For the text-containing cell, return its midpoint in [x, y] coordinate format. 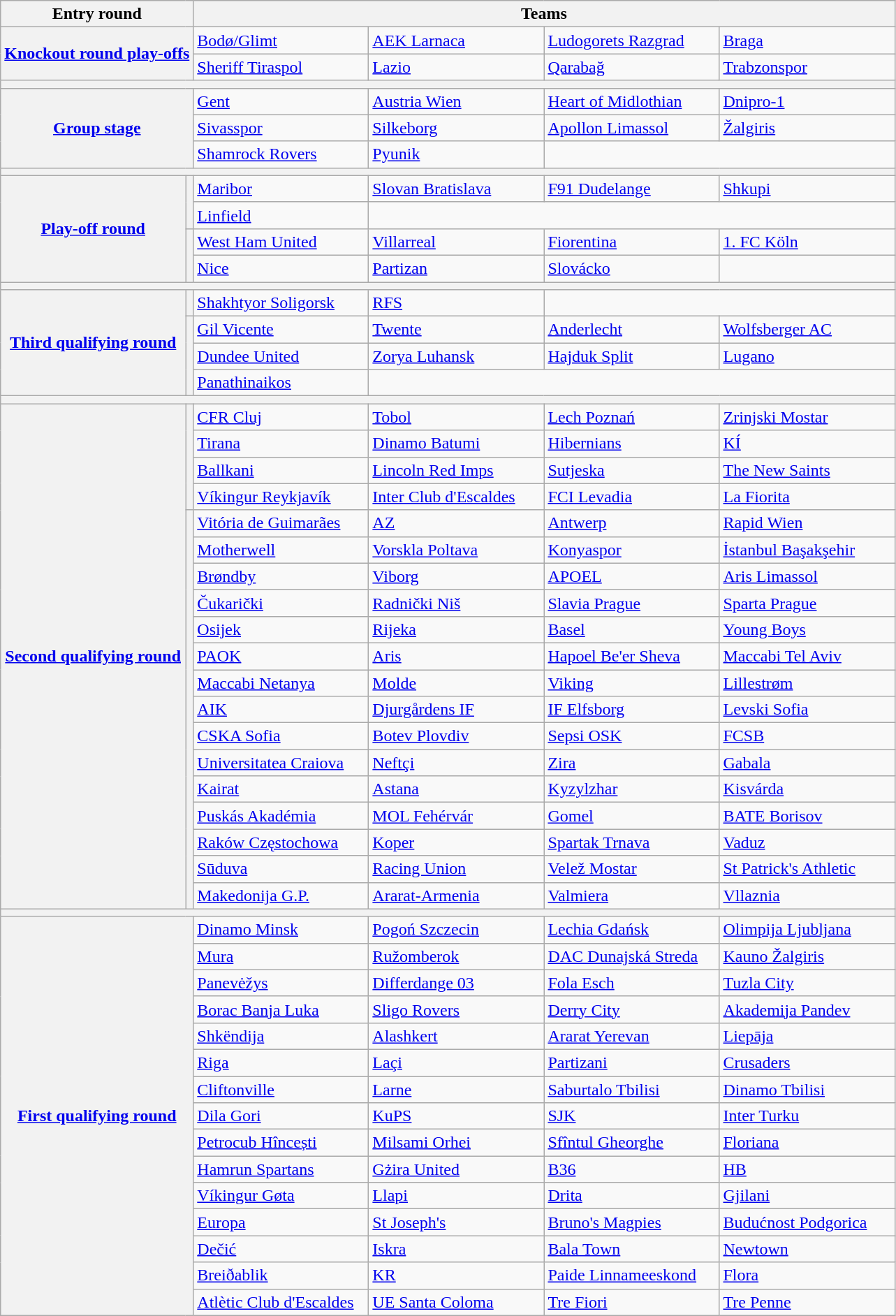
Dinamo Minsk [281, 930]
Bala Town [631, 1249]
IF Elfsborg [631, 710]
Maccabi Tel Aviv [807, 656]
Djurgårdens IF [457, 710]
Differdange 03 [457, 983]
1. FC Köln [807, 242]
Derry City [631, 1009]
Konyaspor [631, 550]
FCI Levadia [631, 497]
Laçi [457, 1062]
Gjilani [807, 1196]
CFR Cluj [281, 417]
Dinamo Batumi [457, 444]
Tirana [281, 444]
Shkëndija [281, 1036]
Kisvárda [807, 789]
Racing Union [457, 869]
F91 Dudelange [631, 189]
Antwerp [631, 523]
Saburtalo Tbilisi [631, 1089]
Sfîntul Gheorghe [631, 1143]
Flora [807, 1275]
Play-off round [94, 228]
Puskás Akadémia [281, 816]
Slovan Bratislava [457, 189]
KR [457, 1275]
Sparta Prague [807, 603]
Sheriff Tiraspol [281, 67]
SJK [631, 1116]
Pogoń Szczecin [457, 930]
PAOK [281, 656]
Makedonija G.P. [281, 895]
Newtown [807, 1249]
Nice [281, 268]
Spartak Trnava [631, 842]
Lazio [457, 67]
Braga [807, 41]
Sūduva [281, 869]
Dinamo Tbilisi [807, 1089]
Floriana [807, 1143]
Ballkani [281, 470]
Crusaders [807, 1062]
Basel [631, 629]
First qualifying round [97, 1116]
Larne [457, 1089]
Zorya Luhansk [457, 356]
Gżira United [457, 1169]
Valmiera [631, 895]
Partizan [457, 268]
Bodø/Glimt [281, 41]
Gabala [807, 763]
Bruno's Magpies [631, 1222]
Gomel [631, 816]
BATE Borisov [807, 816]
Lillestrøm [807, 682]
Neftçi [457, 763]
Hapoel Be'er Sheva [631, 656]
Aris Limassol [807, 576]
Lech Poznań [631, 417]
West Ham United [281, 242]
Trabzonspor [807, 67]
Zira [631, 763]
Vaduz [807, 842]
Brøndby [281, 576]
Dundee United [281, 356]
Milsami Orhei [457, 1143]
Aris [457, 656]
Knockout round play-offs [97, 54]
Panevėžys [281, 983]
Koper [457, 842]
Gil Vicente [281, 330]
Vorskla Poltava [457, 550]
St Joseph's [457, 1222]
Maribor [281, 189]
Radnički Niš [457, 603]
Viborg [457, 576]
Shakhtyor Soligorsk [281, 303]
Slovácko [631, 268]
Lechia Gdańsk [631, 930]
Kairat [281, 789]
Kauno Žalgiris [807, 956]
Lugano [807, 356]
CSKA Sofia [281, 736]
Paide Linnameeskond [631, 1275]
Slavia Prague [631, 603]
Rijeka [457, 629]
Ludogorets Razgrad [631, 41]
Riga [281, 1062]
Petrocub Hîncești [281, 1143]
Astana [457, 789]
Anderlecht [631, 330]
Silkeborg [457, 128]
AEK Larnaca [457, 41]
Europa [281, 1222]
RFS [457, 303]
Ararat-Armenia [457, 895]
Hamrun Spartans [281, 1169]
Velež Mostar [631, 869]
Fiorentina [631, 242]
Breiðablik [281, 1275]
St Patrick's Athletic [807, 869]
İstanbul Başakşehir [807, 550]
Čukarički [281, 603]
Cliftonville [281, 1089]
Austria Wien [457, 101]
Llapi [457, 1196]
Akademija Pandev [807, 1009]
FCSB [807, 736]
Rapid Wien [807, 523]
Mura [281, 956]
Motherwell [281, 550]
Levski Sofia [807, 710]
KÍ [807, 444]
UE Santa Coloma [457, 1302]
Vllaznia [807, 895]
Iskra [457, 1249]
Partizani [631, 1062]
Group stage [97, 128]
Olimpija Ljubljana [807, 930]
Tre Penne [807, 1302]
Hajduk Split [631, 356]
AIK [281, 710]
Žalgiris [807, 128]
Hibernians [631, 444]
Tuzla City [807, 983]
Twente [457, 330]
B36 [631, 1169]
Third qualifying round [94, 343]
Osijek [281, 629]
KuPS [457, 1116]
Liepāja [807, 1036]
Sivasspor [281, 128]
Sligo Rovers [457, 1009]
Gent [281, 101]
Molde [457, 682]
Budućnost Podgorica [807, 1222]
Raków Częstochowa [281, 842]
Inter Club d'Escaldes [457, 497]
Linfield [281, 215]
Tobol [457, 417]
The New Saints [807, 470]
Alashkert [457, 1036]
Dnipro-1 [807, 101]
Fola Esch [631, 983]
Atlètic Club d'Escaldes [281, 1302]
Panathinaikos [281, 383]
Víkingur Reykjavík [281, 497]
Botev Plovdiv [457, 736]
Zrinjski Mostar [807, 417]
Inter Turku [807, 1116]
Apollon Limassol [631, 128]
Dila Gori [281, 1116]
Young Boys [807, 629]
Heart of Midlothian [631, 101]
Qarabağ [631, 67]
Drita [631, 1196]
AZ [457, 523]
La Fiorita [807, 497]
Shamrock Rovers [281, 154]
Second qualifying round [94, 657]
Tre Fiori [631, 1302]
Universitatea Craiova [281, 763]
Lincoln Red Imps [457, 470]
HB [807, 1169]
APOEL [631, 576]
Viking [631, 682]
Villarreal [457, 242]
Ružomberok [457, 956]
Vitória de Guimarães [281, 523]
Teams [544, 14]
Shkupi [807, 189]
Entry round [97, 14]
Pyunik [457, 154]
MOL Fehérvár [457, 816]
Sepsi OSK [631, 736]
Dečić [281, 1249]
Kyzylzhar [631, 789]
Sutjeska [631, 470]
Wolfsberger AC [807, 330]
Maccabi Netanya [281, 682]
Ararat Yerevan [631, 1036]
DAC Dunajská Streda [631, 956]
Borac Banja Luka [281, 1009]
Víkingur Gøta [281, 1196]
